Search for the cell housing the specified text and yield its (x, y) center coordinate. 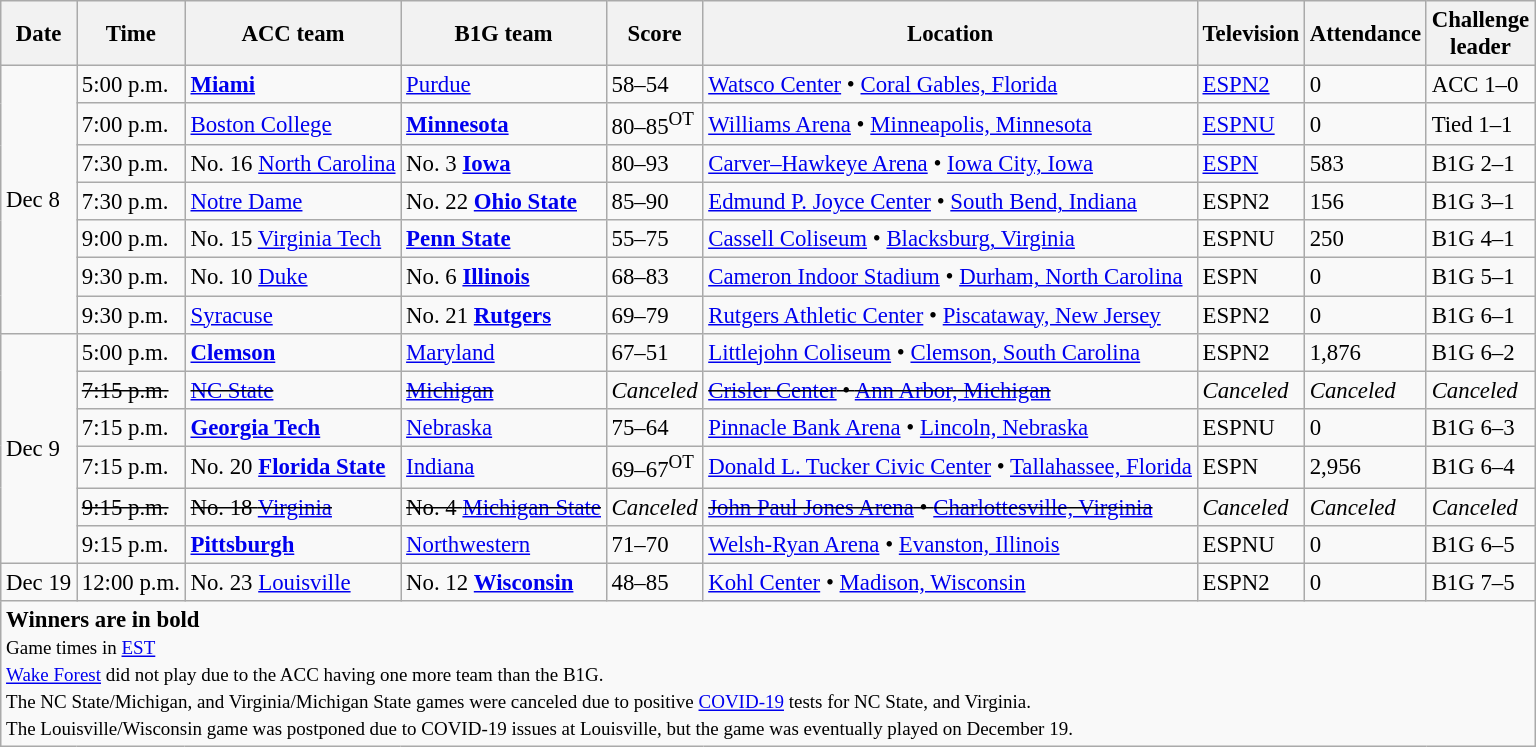
Williams Arena • Minneapolis, Minnesota (950, 124)
No. 23 Louisville (293, 582)
Littlejohn Coliseum • Clemson, South Carolina (950, 352)
B1G 7–5 (1480, 582)
NC State (293, 390)
Maryland (504, 352)
Michigan (504, 390)
No. 6 Illinois (504, 277)
80–93 (654, 164)
Nebraska (504, 427)
58–54 (654, 85)
Minnesota (504, 124)
Boston College (293, 124)
B1G 6–3 (1480, 427)
Miami (293, 85)
2,956 (1365, 467)
Television (1250, 34)
No. 4 Michigan State (504, 507)
Kohl Center • Madison, Wisconsin (950, 582)
B1G 6–2 (1480, 352)
ACC team (293, 34)
No. 20 Florida State (293, 467)
Clemson (293, 352)
Purdue (504, 85)
9:00 p.m. (130, 239)
No. 3 Iowa (504, 164)
67–51 (654, 352)
B1G 3–1 (1480, 202)
Time (130, 34)
B1G team (504, 34)
B1G 6–1 (1480, 315)
Attendance (1365, 34)
55–75 (654, 239)
Georgia Tech (293, 427)
B1G 6–4 (1480, 467)
Cassell Coliseum • Blacksburg, Virginia (950, 239)
B1G 5–1 (1480, 277)
71–70 (654, 545)
250 (1365, 239)
No. 15 Virginia Tech (293, 239)
Notre Dame (293, 202)
No. 16 North Carolina (293, 164)
Rutgers Athletic Center • Piscataway, New Jersey (950, 315)
Northwestern (504, 545)
12:00 p.m. (130, 582)
Dec 19 (39, 582)
B1G 6–5 (1480, 545)
Welsh-Ryan Arena • Evanston, Illinois (950, 545)
John Paul Jones Arena • Charlottesville, Virginia (950, 507)
583 (1365, 164)
Donald L. Tucker Civic Center • Tallahassee, Florida (950, 467)
69–79 (654, 315)
ACC 1–0 (1480, 85)
48–85 (654, 582)
Dec 8 (39, 200)
No. 21 Rutgers (504, 315)
Dec 9 (39, 448)
7:00 p.m. (130, 124)
Carver–Hawkeye Arena • Iowa City, Iowa (950, 164)
Cameron Indoor Stadium • Durham, North Carolina (950, 277)
Score (654, 34)
80–85OT (654, 124)
68–83 (654, 277)
No. 10 Duke (293, 277)
No. 12 Wisconsin (504, 582)
Syracuse (293, 315)
Tied 1–1 (1480, 124)
Date (39, 34)
75–64 (654, 427)
1,876 (1365, 352)
B1G 4–1 (1480, 239)
Watsco Center • Coral Gables, Florida (950, 85)
B1G 2–1 (1480, 164)
Crisler Center • Ann Arbor, Michigan (950, 390)
85–90 (654, 202)
Challengeleader (1480, 34)
Edmund P. Joyce Center • South Bend, Indiana (950, 202)
156 (1365, 202)
Pinnacle Bank Arena • Lincoln, Nebraska (950, 427)
Location (950, 34)
69–67OT (654, 467)
Pittsburgh (293, 545)
Indiana (504, 467)
No. 22 Ohio State (504, 202)
Penn State (504, 239)
No. 18 Virginia (293, 507)
